For the text-containing cell, return its midpoint in (x, y) coordinate format. 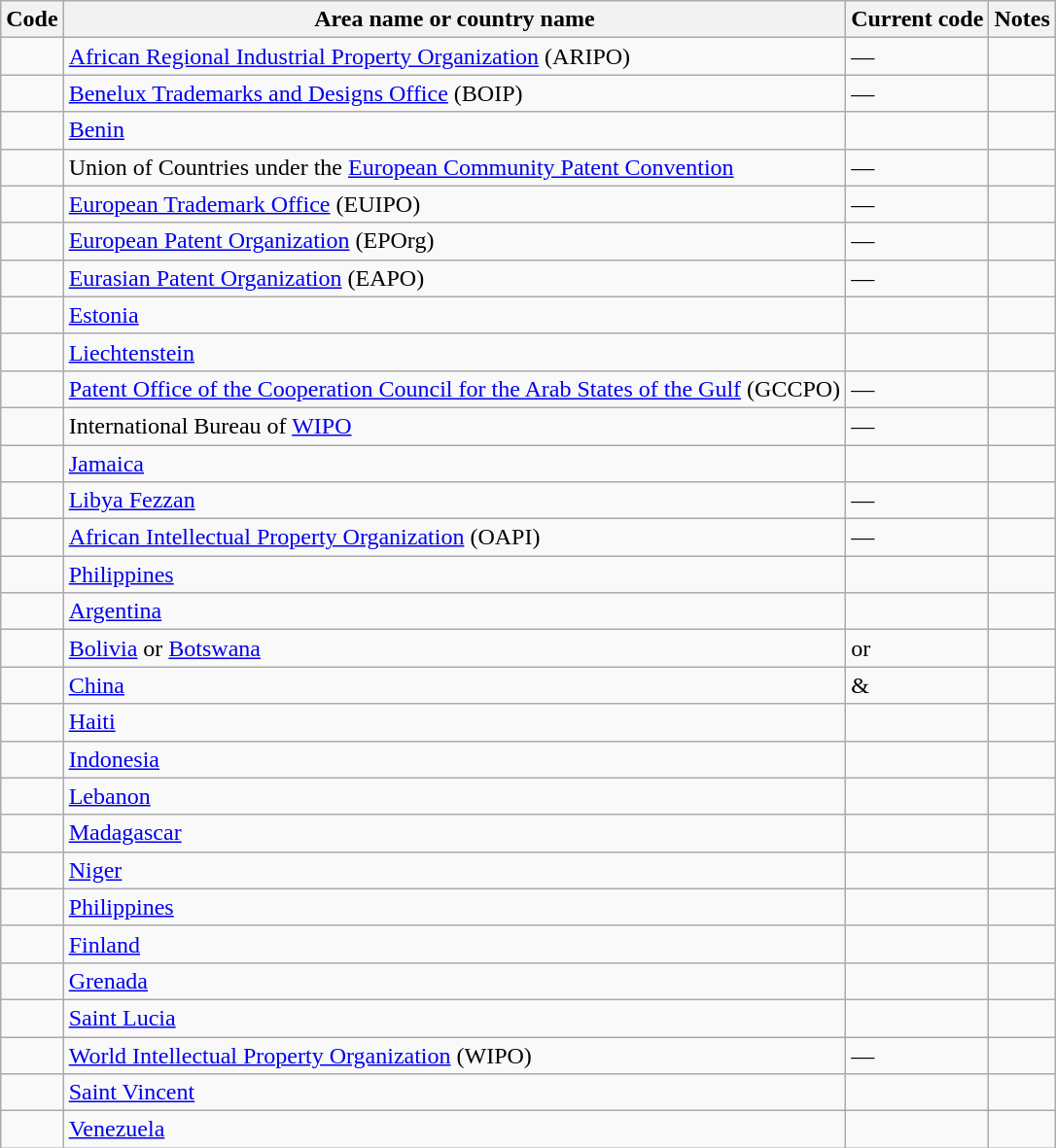
or (918, 648)
European Trademark Office (EUIPO) (454, 204)
Lebanon (454, 796)
Estonia (454, 315)
Jamaica (454, 464)
Niger (454, 870)
Code (32, 19)
Saint Lucia (454, 1018)
Venezuela (454, 1130)
Grenada (454, 981)
Liechtenstein (454, 352)
African Regional Industrial Property Organization (ARIPO) (454, 56)
Benelux Trademarks and Designs Office (BOIP) (454, 93)
International Bureau of WIPO (454, 426)
Argentina (454, 611)
Indonesia (454, 759)
African Intellectual Property Organization (OAPI) (454, 538)
Saint Vincent (454, 1093)
Libya Fezzan (454, 501)
Notes (1022, 19)
Bolivia or Botswana (454, 648)
Patent Office of the Cooperation Council for the Arab States of the Gulf (GCCPO) (454, 389)
Finland (454, 944)
Eurasian Patent Organization (EAPO) (454, 278)
Union of Countries under the European Community Patent Convention (454, 167)
European Patent Organization (EPOrg) (454, 241)
World Intellectual Property Organization (WIPO) (454, 1055)
China (454, 685)
Benin (454, 130)
Current code (918, 19)
Area name or country name (454, 19)
Haiti (454, 722)
& (918, 685)
Madagascar (454, 833)
